Pinpoint the cell where the given text exists, returning its [X, Y] midpoint coordinate. 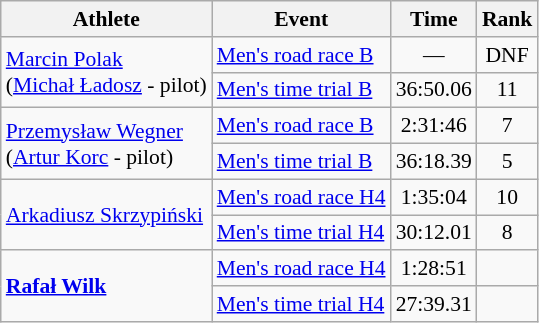
7 [508, 126]
36:50.06 [434, 90]
5 [508, 162]
1:28:51 [434, 269]
DNF [508, 55]
30:12.01 [434, 233]
1:35:04 [434, 197]
27:39.31 [434, 304]
Rank [508, 19]
10 [508, 197]
— [434, 55]
8 [508, 233]
Time [434, 19]
Rafał Wilk [106, 286]
2:31:46 [434, 126]
Athlete [106, 19]
Marcin Polak(Michał Ładosz - pilot) [106, 72]
Arkadiusz Skrzypiński [106, 214]
36:18.39 [434, 162]
Event [302, 19]
11 [508, 90]
Przemysław Wegner(Artur Korc - pilot) [106, 144]
